Capture the cell that displays the provided text and extract its (x, y) central coordinate. 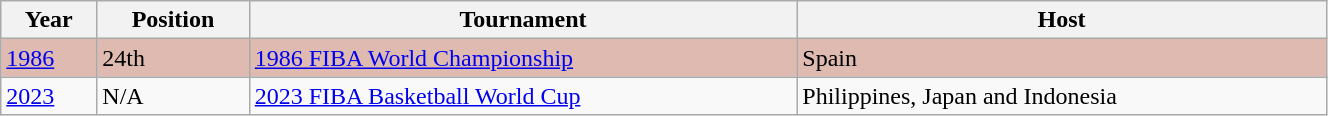
Position (173, 20)
Tournament (523, 20)
Spain (1062, 58)
Year (49, 20)
N/A (173, 96)
24th (173, 58)
Philippines, Japan and Indonesia (1062, 96)
1986 (49, 58)
2023 FIBA Basketball World Cup (523, 96)
Host (1062, 20)
2023 (49, 96)
1986 FIBA World Championship (523, 58)
